Pinpoint the cell where the given text exists, returning its (x, y) midpoint coordinate. 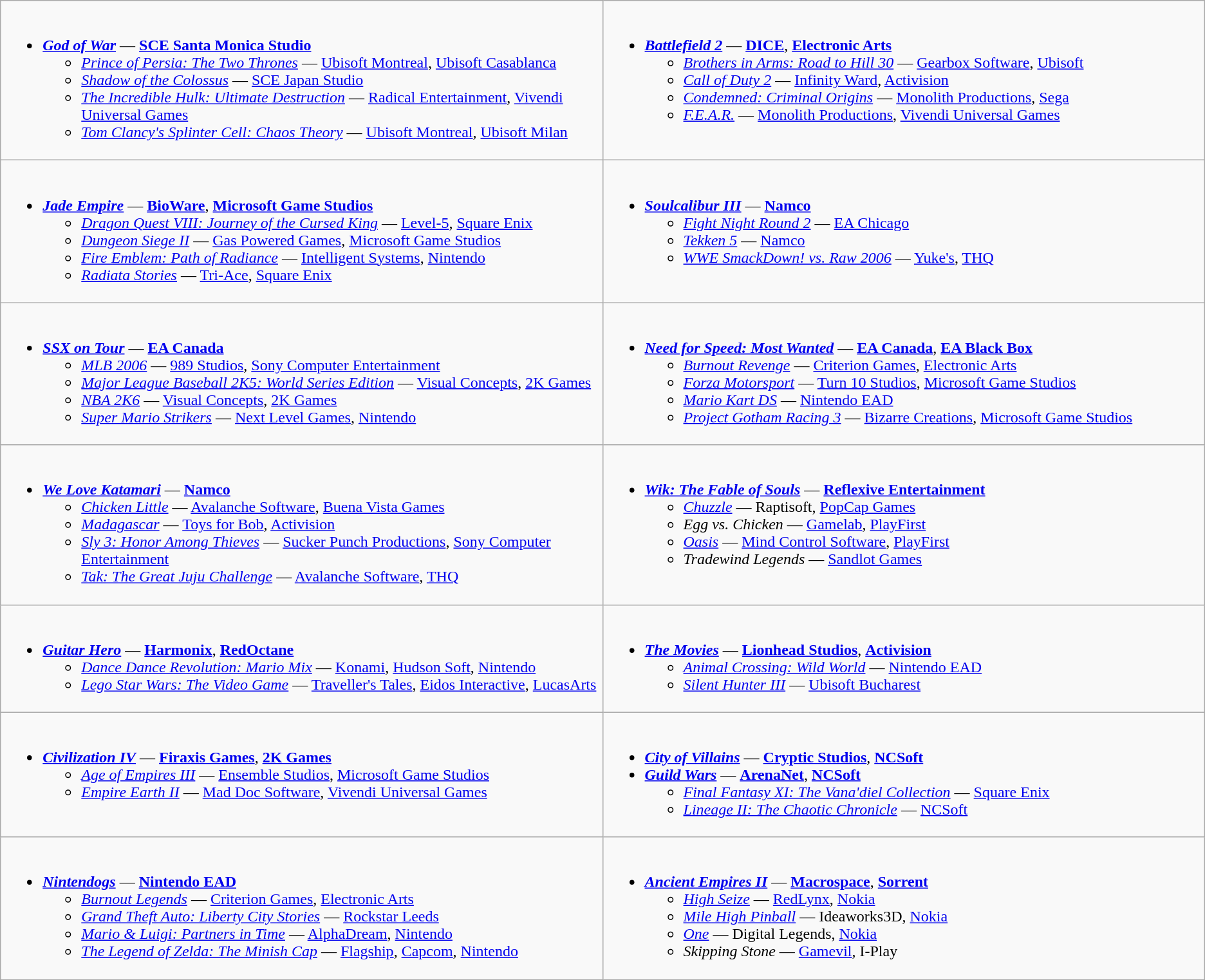
Soulcalibur III — NamcoFight Night Round 2 — EA ChicagoTekken 5 — NamcoWWE SmackDown! vs. Raw 2006 — Yuke's, THQ (904, 232)
The Movies — Lionhead Studios, ActivisionAnimal Crossing: Wild World — Nintendo EADSilent Hunter III — Ubisoft Bucharest (904, 658)
